Detect which cell encompasses the target text, then output its [x, y] center coordinate. 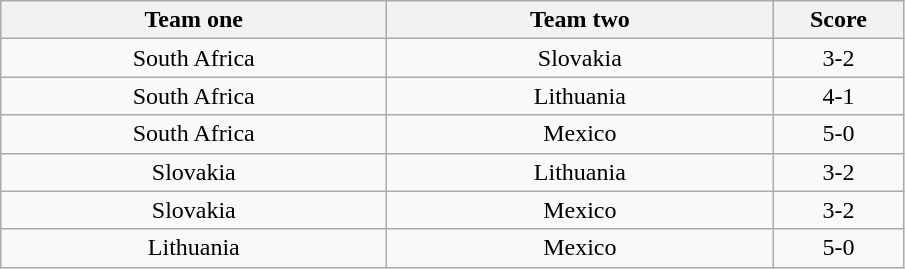
Team two [580, 20]
4-1 [838, 96]
Team one [194, 20]
Score [838, 20]
